Detect which cell encompasses the target text, then output its [x, y] center coordinate. 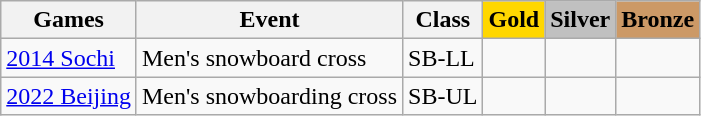
Class [443, 20]
Men's snowboard cross [269, 58]
Games [69, 20]
2022 Beijing [69, 96]
Gold [514, 20]
SB-UL [443, 96]
Event [269, 20]
SB-LL [443, 58]
2014 Sochi [69, 58]
Silver [580, 20]
Men's snowboarding cross [269, 96]
Bronze [658, 20]
